Locate the cell with the specified text and output its [X, Y] center coordinate. 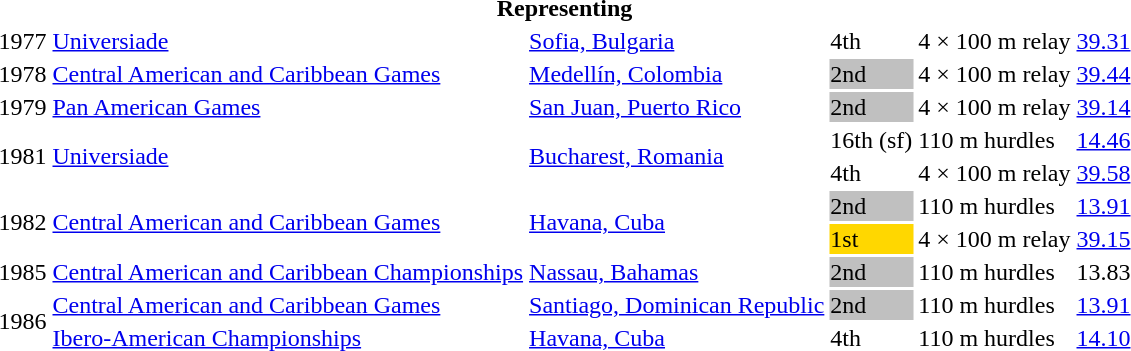
Sofia, Bulgaria [677, 41]
Bucharest, Romania [677, 156]
1st [872, 239]
Pan American Games [288, 107]
Central American and Caribbean Championships [288, 272]
Santiago, Dominican Republic [677, 305]
16th (sf) [872, 140]
Havana, Cuba [677, 222]
Nassau, Bahamas [677, 272]
Medellín, Colombia [677, 74]
San Juan, Puerto Rico [677, 107]
